Search for the cell housing the specified text and yield its [X, Y] center coordinate. 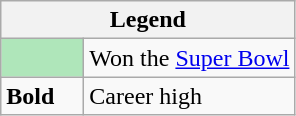
Won the Super Bowl [190, 58]
Legend [148, 20]
Career high [190, 96]
Bold [42, 96]
